Scan for the cell matching the given text and deliver its [x, y] coordinate at center. 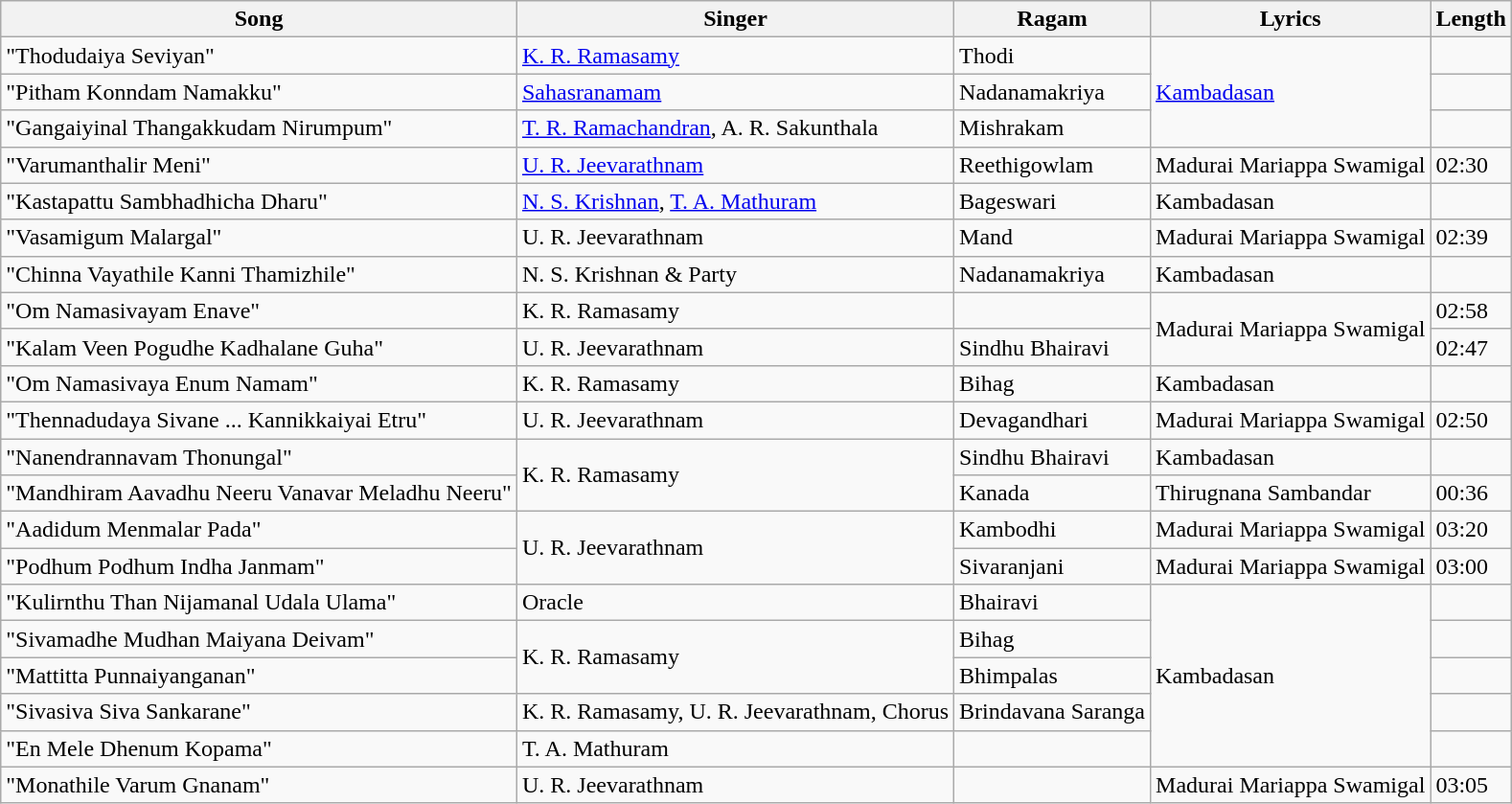
Brindavana Saranga [1052, 712]
Thodi [1052, 56]
Song [259, 19]
"Kalam Veen Pogudhe Kadhalane Guha" [259, 347]
02:39 [1471, 238]
"Sivasiva Siva Sankarane" [259, 712]
02:50 [1471, 420]
"Mandhiram Aavadhu Neeru Vanavar Meladhu Neeru" [259, 494]
N. S. Krishnan & Party [735, 274]
Thirugnana Sambandar [1291, 494]
"Monathile Varum Gnanam" [259, 785]
02:47 [1471, 347]
Bhairavi [1052, 603]
00:36 [1471, 494]
Oracle [735, 603]
Sivaranjani [1052, 566]
Lyrics [1291, 19]
02:58 [1471, 310]
"Varumanthalir Meni" [259, 165]
Devagandhari [1052, 420]
"Thennadudaya Sivane ... Kannikkaiyai Etru" [259, 420]
"Kastapattu Sambhadhicha Dharu" [259, 201]
"Kulirnthu Than Nijamanal Udala Ulama" [259, 603]
03:05 [1471, 785]
"Chinna Vayathile Kanni Thamizhile" [259, 274]
Kanada [1052, 494]
Length [1471, 19]
"Gangaiyinal Thangakkudam Nirumpum" [259, 128]
T. R. Ramachandran, A. R. Sakunthala [735, 128]
"Podhum Podhum Indha Janmam" [259, 566]
Sahasranamam [735, 92]
Ragam [1052, 19]
Kambodhi [1052, 530]
Singer [735, 19]
K. R. Ramasamy, U. R. Jeevarathnam, Chorus [735, 712]
Bageswari [1052, 201]
"Thodudaiya Seviyan" [259, 56]
N. S. Krishnan, T. A. Mathuram [735, 201]
02:30 [1471, 165]
"En Mele Dhenum Kopama" [259, 748]
Mand [1052, 238]
"Sivamadhe Mudhan Maiyana Deivam" [259, 639]
Reethigowlam [1052, 165]
03:20 [1471, 530]
Bhimpalas [1052, 676]
"Nanendrannavam Thonungal" [259, 457]
03:00 [1471, 566]
"Vasamigum Malargal" [259, 238]
"Aadidum Menmalar Pada" [259, 530]
"Om Namasivayam Enave" [259, 310]
Mishrakam [1052, 128]
"Pitham Konndam Namakku" [259, 92]
"Om Namasivaya Enum Namam" [259, 383]
T. A. Mathuram [735, 748]
"Mattitta Punnaiyanganan" [259, 676]
